Determine the (x, y) coordinate at the center of the cell enclosing the given text.  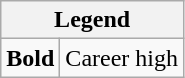
Legend (92, 20)
Bold (30, 58)
Career high (122, 58)
